Output the [X, Y] coordinate of the center of the cell containing the given text.  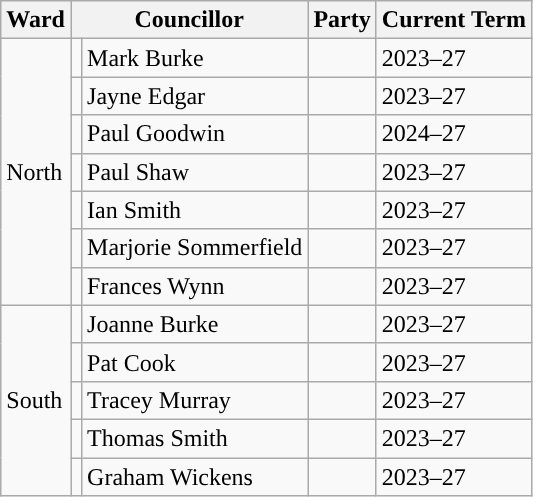
Thomas Smith [195, 438]
Jayne Edgar [195, 96]
Councillor [188, 20]
Mark Burke [195, 58]
North [36, 172]
Party [342, 20]
Frances Wynn [195, 286]
Tracey Murray [195, 400]
2024–27 [454, 134]
Current Term [454, 20]
Ward [36, 20]
Marjorie Sommerfield [195, 248]
Graham Wickens [195, 477]
Paul Shaw [195, 172]
South [36, 400]
Ian Smith [195, 210]
Paul Goodwin [195, 134]
Joanne Burke [195, 324]
Pat Cook [195, 362]
